Scan for the cell matching the given text and deliver its (X, Y) coordinate at center. 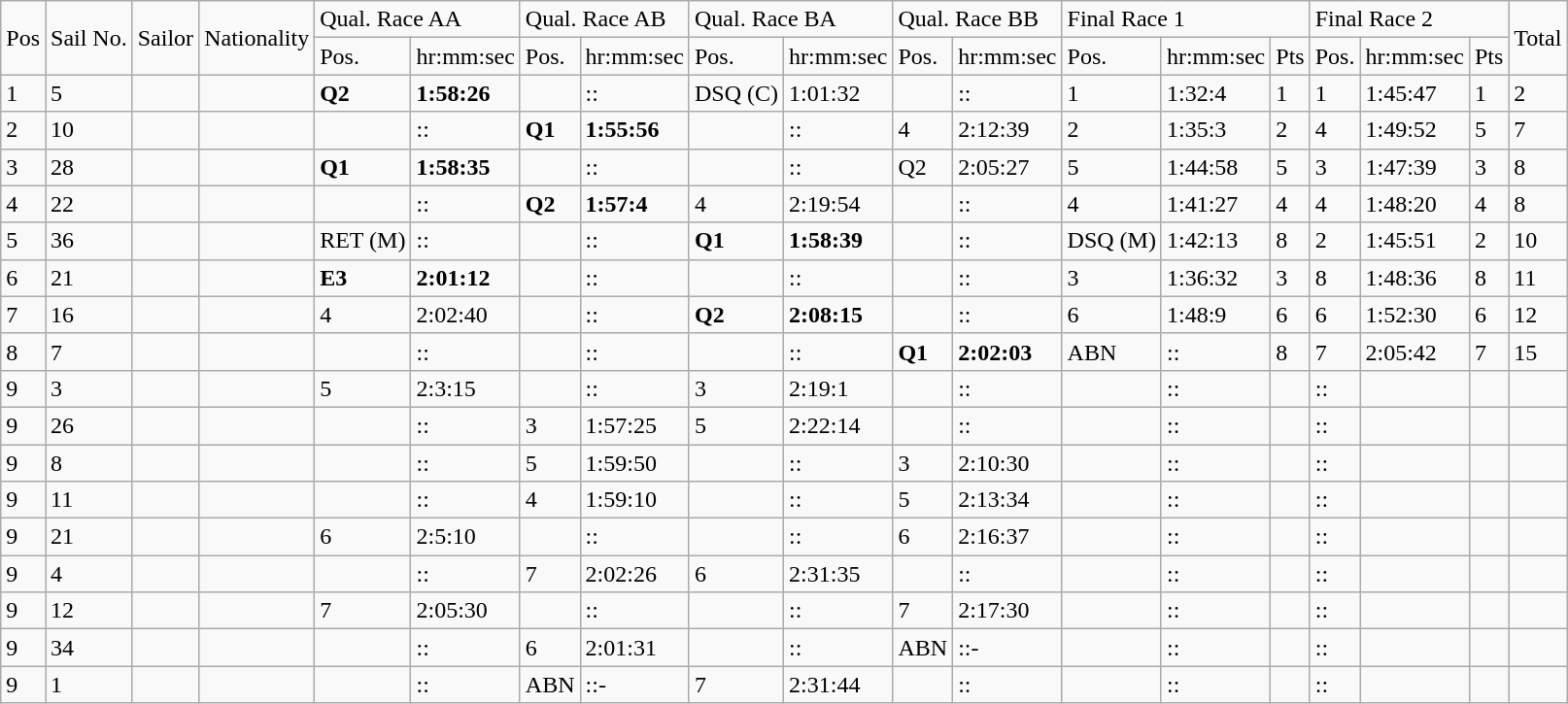
22 (88, 204)
2:19:54 (838, 204)
2:05:42 (1415, 352)
28 (88, 167)
2:31:35 (838, 574)
2:19:1 (838, 388)
Pos (23, 38)
2:02:26 (634, 574)
36 (88, 241)
1:42:13 (1215, 241)
2:31:44 (838, 685)
1:58:39 (838, 241)
1:52:30 (1415, 315)
Total (1538, 38)
Qual. Race BB (977, 19)
1:49:52 (1415, 130)
1:45:51 (1415, 241)
Sail No. (88, 38)
2:01:12 (465, 278)
Qual. Race BA (791, 19)
1:57:4 (634, 204)
2:5:10 (465, 537)
2:05:30 (465, 611)
2:12:39 (1007, 130)
1:44:58 (1215, 167)
1:59:50 (634, 463)
DSQ (C) (736, 93)
2:10:30 (1007, 463)
1:47:39 (1415, 167)
26 (88, 425)
Qual. Race AB (604, 19)
2:02:03 (1007, 352)
15 (1538, 352)
1:58:35 (465, 167)
1:45:47 (1415, 93)
1:58:26 (465, 93)
1:36:32 (1215, 278)
Final Race 2 (1409, 19)
1:01:32 (838, 93)
2:08:15 (838, 315)
2:16:37 (1007, 537)
2:05:27 (1007, 167)
2:3:15 (465, 388)
DSQ (M) (1111, 241)
1:35:3 (1215, 130)
E3 (363, 278)
2:02:40 (465, 315)
Nationality (256, 38)
2:22:14 (838, 425)
16 (88, 315)
1:48:36 (1415, 278)
Final Race 1 (1185, 19)
1:48:9 (1215, 315)
2:01:31 (634, 648)
Qual. Race AA (418, 19)
2:13:34 (1007, 500)
1:48:20 (1415, 204)
RET (M) (363, 241)
1:57:25 (634, 425)
1:59:10 (634, 500)
Sailor (165, 38)
1:32:4 (1215, 93)
1:55:56 (634, 130)
1:41:27 (1215, 204)
2:17:30 (1007, 611)
34 (88, 648)
